Search for the cell housing the specified text and yield its [x, y] center coordinate. 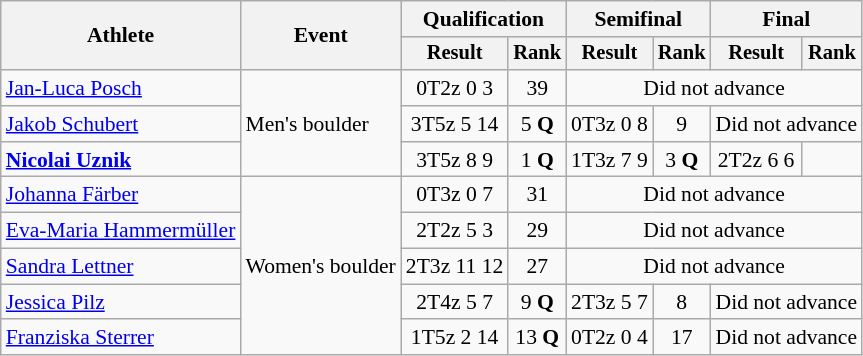
2T3z 5 7 [610, 302]
9 Q [537, 302]
0T2z 0 4 [610, 338]
31 [537, 195]
2T2z 5 3 [455, 231]
1T5z 2 14 [455, 338]
Athlete [121, 36]
Jessica Pilz [121, 302]
1 Q [537, 160]
39 [537, 88]
2T4z 5 7 [455, 302]
Final [786, 19]
29 [537, 231]
Johanna Färber [121, 195]
0T3z 0 7 [455, 195]
13 Q [537, 338]
Men's boulder [320, 124]
1T3z 7 9 [610, 160]
Jan-Luca Posch [121, 88]
Eva-Maria Hammermüller [121, 231]
5 Q [537, 124]
Women's boulder [320, 266]
2T2z 6 6 [756, 160]
3 Q [682, 160]
2T3z 11 12 [455, 267]
Jakob Schubert [121, 124]
Nicolai Uznik [121, 160]
9 [682, 124]
0T2z 0 3 [455, 88]
3T5z 5 14 [455, 124]
8 [682, 302]
Qualification [484, 19]
Franziska Sterrer [121, 338]
17 [682, 338]
Semifinal [638, 19]
0T3z 0 8 [610, 124]
3T5z 8 9 [455, 160]
Sandra Lettner [121, 267]
Event [320, 36]
27 [537, 267]
